Capture the cell that displays the provided text and extract its (x, y) central coordinate. 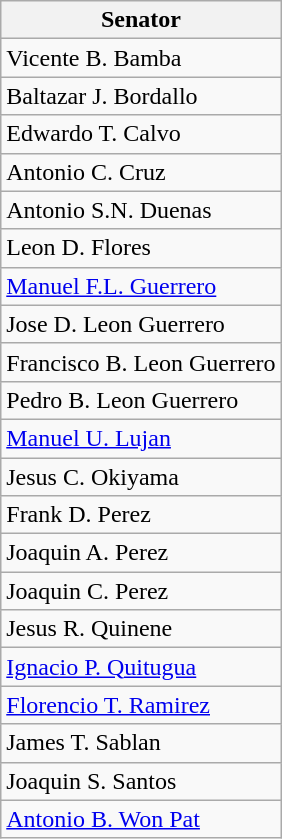
Pedro B. Leon Guerrero (141, 400)
Antonio S.N. Duenas (141, 210)
Francisco B. Leon Guerrero (141, 362)
Jose D. Leon Guerrero (141, 324)
James T. Sablan (141, 743)
Frank D. Perez (141, 515)
Ignacio P. Quitugua (141, 667)
Manuel U. Lujan (141, 438)
Florencio T. Ramirez (141, 705)
Jesus R. Quinene (141, 629)
Jesus C. Okiyama (141, 477)
Senator (141, 20)
Edwardo T. Calvo (141, 134)
Manuel F.L. Guerrero (141, 286)
Antonio C. Cruz (141, 172)
Joaquin A. Perez (141, 553)
Joaquin C. Perez (141, 591)
Vicente B. Bamba (141, 58)
Joaquin S. Santos (141, 781)
Leon D. Flores (141, 248)
Antonio B. Won Pat (141, 819)
Baltazar J. Bordallo (141, 96)
